Identify which cell holds the provided text, then report its [x, y] central coordinate. 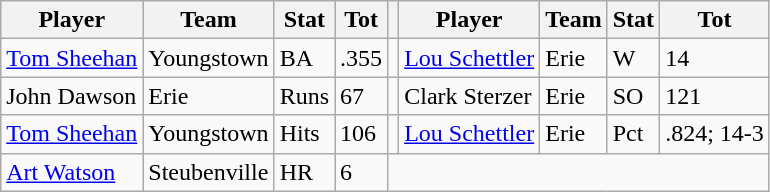
BA [304, 58]
Pct [633, 134]
.824; 14-3 [715, 134]
W [633, 58]
HR [304, 172]
Clark Sterzer [470, 96]
6 [362, 172]
SO [633, 96]
Steubenville [208, 172]
14 [715, 58]
106 [362, 134]
John Dawson [72, 96]
Runs [304, 96]
Hits [304, 134]
.355 [362, 58]
121 [715, 96]
67 [362, 96]
Art Watson [72, 172]
